Pinpoint the cell where the given text exists, returning its [X, Y] midpoint coordinate. 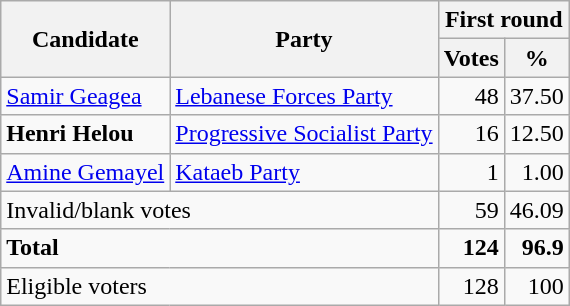
96.9 [536, 248]
Henri Helou [86, 134]
1 [471, 172]
128 [471, 286]
Candidate [86, 39]
100 [536, 286]
Kataeb Party [304, 172]
Amine Gemayel [86, 172]
Eligible voters [220, 286]
46.09 [536, 210]
% [536, 58]
59 [471, 210]
First round [504, 20]
Invalid/blank votes [220, 210]
Samir Geagea [86, 96]
124 [471, 248]
Progressive Socialist Party [304, 134]
Lebanese Forces Party [304, 96]
48 [471, 96]
12.50 [536, 134]
Votes [471, 58]
1.00 [536, 172]
37.50 [536, 96]
Party [304, 39]
Total [220, 248]
16 [471, 134]
